Identify which cell holds the provided text, then report its (x, y) central coordinate. 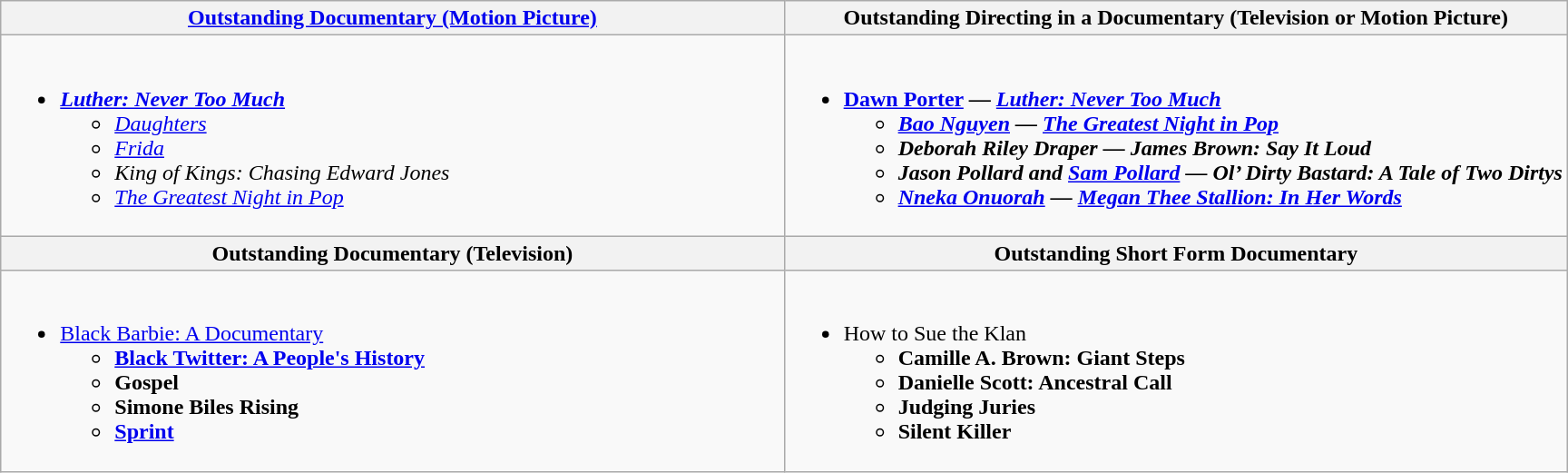
Outstanding Directing in a Documentary (Television or Motion Picture) (1176, 18)
How to Sue the KlanCamille A. Brown: Giant StepsDanielle Scott: Ancestral CallJudging JuriesSilent Killer (1176, 370)
Luther: Never Too MuchDaughtersFridaKing of Kings: Chasing Edward JonesThe Greatest Night in Pop (392, 136)
Outstanding Short Form Documentary (1176, 253)
Outstanding Documentary (Motion Picture) (392, 18)
Black Barbie: A DocumentaryBlack Twitter: A People's HistoryGospelSimone Biles RisingSprint (392, 370)
Outstanding Documentary (Television) (392, 253)
